Return the [X, Y] coordinate for the center point of the cell that contains the specified text.  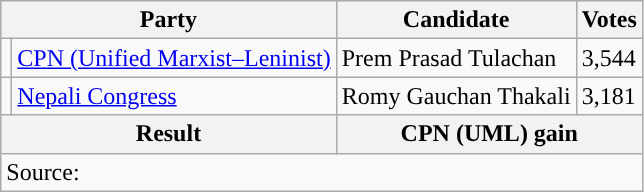
Romy Gauchan Thakali [456, 96]
Source: [322, 172]
Nepali Congress [174, 96]
Votes [609, 20]
Result [168, 134]
Candidate [456, 20]
3,544 [609, 58]
Prem Prasad Tulachan [456, 58]
3,181 [609, 96]
CPN (UML) gain [489, 134]
Party [168, 20]
CPN (Unified Marxist–Leninist) [174, 58]
